Search for the cell housing the specified text and yield its (x, y) center coordinate. 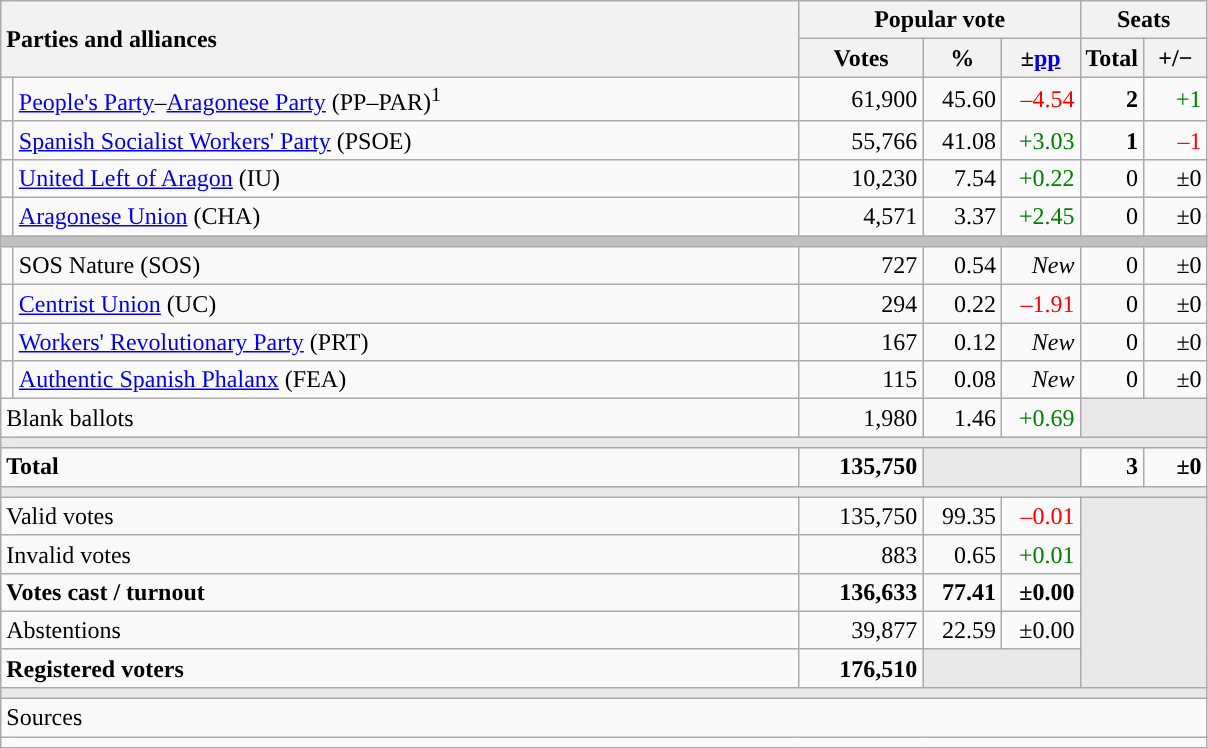
Centrist Union (UC) (406, 304)
294 (861, 304)
SOS Nature (SOS) (406, 266)
61,900 (861, 100)
Spanish Socialist Workers' Party (PSOE) (406, 140)
% (962, 58)
0.65 (962, 554)
Popular vote (940, 20)
99.35 (962, 516)
Votes cast / turnout (400, 592)
+0.22 (1040, 178)
167 (861, 342)
±pp (1040, 58)
United Left of Aragon (IU) (406, 178)
55,766 (861, 140)
Valid votes (400, 516)
45.60 (962, 100)
1 (1112, 140)
3 (1112, 467)
+3.03 (1040, 140)
4,571 (861, 217)
0.12 (962, 342)
–4.54 (1040, 100)
0.54 (962, 266)
–1.91 (1040, 304)
Seats (1144, 20)
+0.69 (1040, 418)
+/− (1176, 58)
2 (1112, 100)
Aragonese Union (CHA) (406, 217)
Votes (861, 58)
22.59 (962, 630)
People's Party–Aragonese Party (PP–PAR)1 (406, 100)
Authentic Spanish Phalanx (FEA) (406, 380)
+0.01 (1040, 554)
–0.01 (1040, 516)
727 (861, 266)
+2.45 (1040, 217)
3.37 (962, 217)
10,230 (861, 178)
0.22 (962, 304)
0.08 (962, 380)
7.54 (962, 178)
39,877 (861, 630)
Abstentions (400, 630)
1.46 (962, 418)
77.41 (962, 592)
Parties and alliances (400, 39)
Invalid votes (400, 554)
Sources (604, 718)
883 (861, 554)
+1 (1176, 100)
Workers' Revolutionary Party (PRT) (406, 342)
Blank ballots (400, 418)
–1 (1176, 140)
Registered voters (400, 668)
176,510 (861, 668)
136,633 (861, 592)
115 (861, 380)
41.08 (962, 140)
1,980 (861, 418)
